Search for the cell housing the specified text and yield its [X, Y] center coordinate. 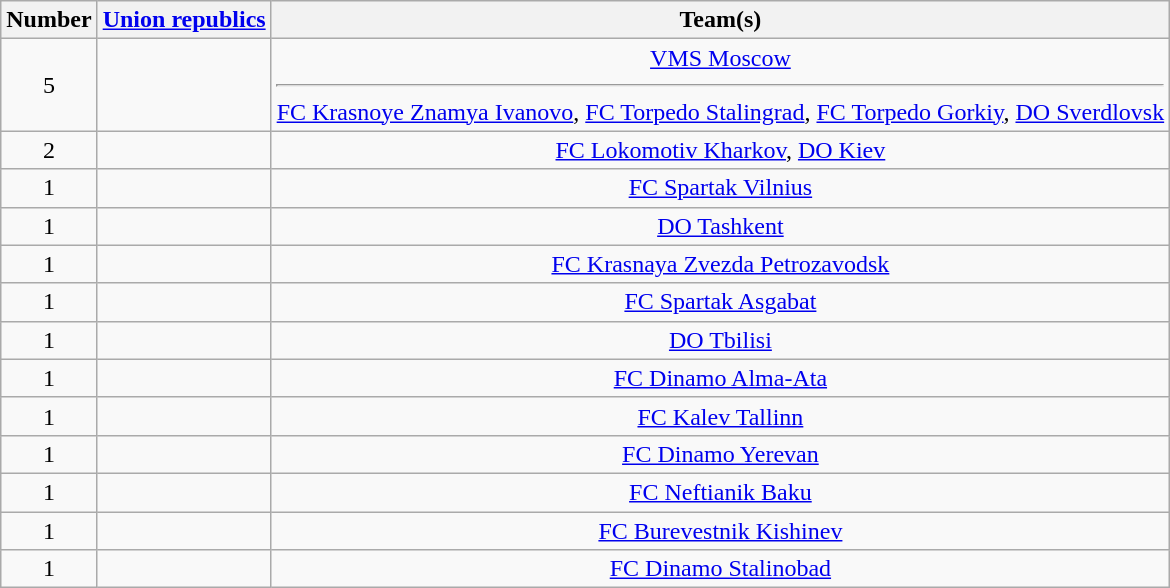
2 [49, 150]
FC Spartak Asgabat [720, 302]
FC Spartak Vilnius [720, 188]
FC Dinamo Stalinobad [720, 569]
DO Tashkent [720, 226]
FC Dinamo Yerevan [720, 454]
5 [49, 85]
Team(s) [720, 20]
VMS MoscowFC Krasnoye Znamya Ivanovo, FC Torpedo Stalingrad, FC Torpedo Gorkiy, DO Sverdlovsk [720, 85]
FC Lokomotiv Kharkov, DO Kiev [720, 150]
DO Tbilisi [720, 340]
FC Neftianik Baku [720, 492]
FC Dinamo Alma-Ata [720, 378]
FC Krasnaya Zvezda Petrozavodsk [720, 264]
FC Burevestnik Kishinev [720, 531]
Number [49, 20]
FC Kalev Tallinn [720, 416]
Union republics [184, 20]
